Determine the (X, Y) coordinate at the center of the cell enclosing the given text.  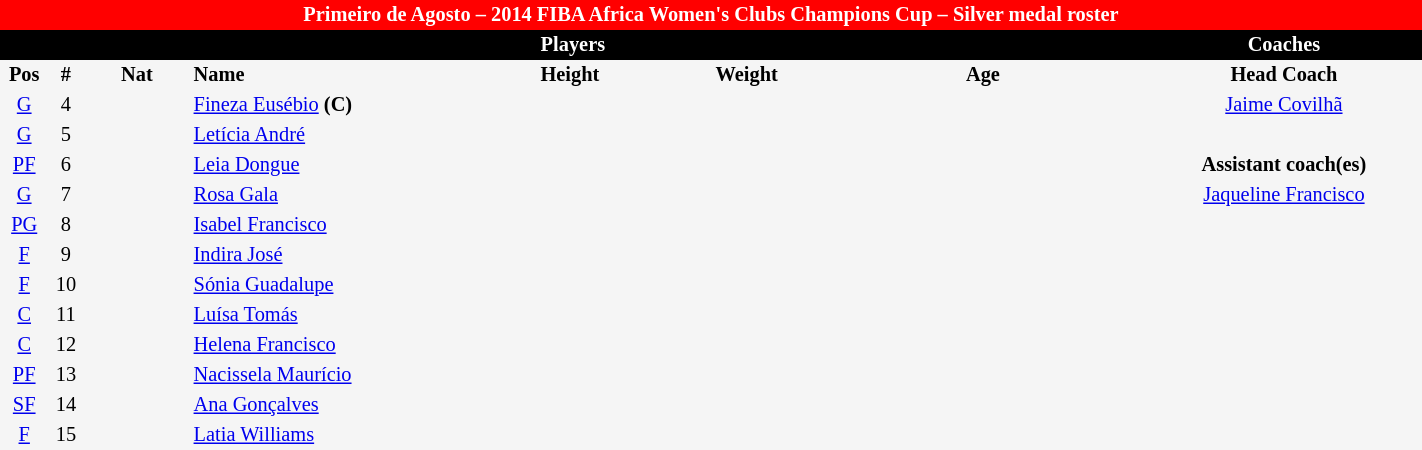
Leia Dongue (329, 165)
4 (66, 105)
Name (329, 75)
Head Coach (1284, 75)
12 (66, 345)
5 (66, 135)
Players (573, 45)
Rosa Gala (329, 195)
Sónia Guadalupe (329, 285)
Helena Francisco (329, 345)
Height (570, 75)
SF (24, 405)
Jaime Covilhã (1284, 105)
Nacissela Maurício (329, 375)
Pos (24, 75)
Indira José (329, 255)
Luísa Tomás (329, 315)
# (66, 75)
6 (66, 165)
Weight (746, 75)
Fineza Eusébio (C) (329, 105)
Coaches (1284, 45)
Latia Williams (329, 435)
13 (66, 375)
Age (983, 75)
14 (66, 405)
Letícia André (329, 135)
11 (66, 315)
10 (66, 285)
7 (66, 195)
Assistant coach(es) (1284, 165)
8 (66, 225)
9 (66, 255)
Jaqueline Francisco (1284, 195)
Primeiro de Agosto – 2014 FIBA Africa Women's Clubs Champions Cup – Silver medal roster (711, 15)
Isabel Francisco (329, 225)
Ana Gonçalves (329, 405)
PG (24, 225)
15 (66, 435)
Nat (136, 75)
